From the cell containing the given text, extract its center point as (x, y) coordinate. 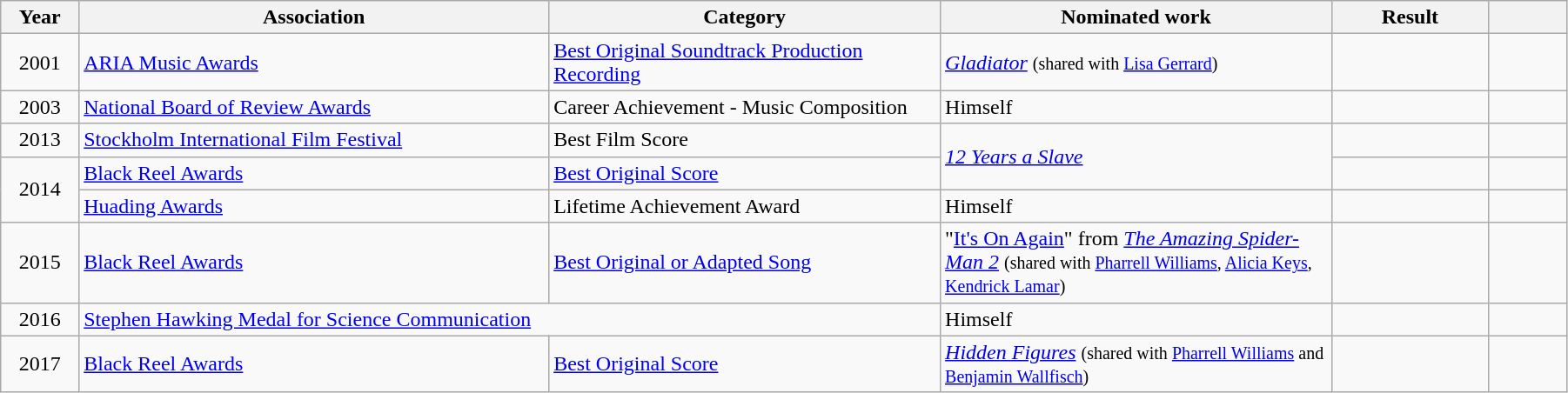
Career Achievement - Music Composition (745, 107)
Huading Awards (314, 206)
"It's On Again" from The Amazing Spider-Man 2 (shared with Pharrell Williams, Alicia Keys, Kendrick Lamar) (1136, 263)
Association (314, 17)
Best Original Soundtrack Production Recording (745, 63)
2001 (40, 63)
Year (40, 17)
Gladiator (shared with Lisa Gerrard) (1136, 63)
National Board of Review Awards (314, 107)
Best Original or Adapted Song (745, 263)
12 Years a Slave (1136, 157)
2014 (40, 190)
Stephen Hawking Medal for Science Communication (510, 319)
2017 (40, 363)
Category (745, 17)
2003 (40, 107)
Best Film Score (745, 140)
Nominated work (1136, 17)
2016 (40, 319)
2015 (40, 263)
Lifetime Achievement Award (745, 206)
Hidden Figures (shared with Pharrell Williams and Benjamin Wallfisch) (1136, 363)
Stockholm International Film Festival (314, 140)
Result (1410, 17)
2013 (40, 140)
ARIA Music Awards (314, 63)
